Scan for the cell matching the given text and deliver its [X, Y] coordinate at center. 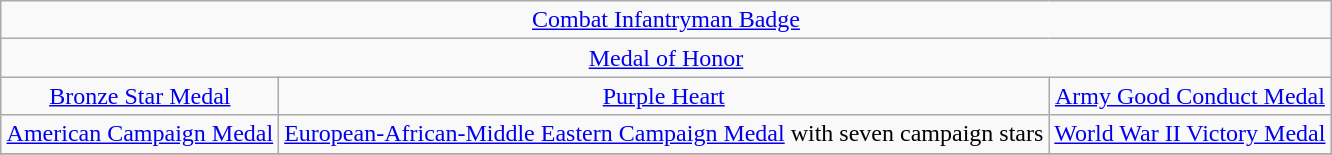
Medal of Honor [666, 58]
American Campaign Medal [140, 134]
World War II Victory Medal [1190, 134]
Army Good Conduct Medal [1190, 96]
Purple Heart [664, 96]
Combat Infantryman Badge [666, 20]
Bronze Star Medal [140, 96]
European-African-Middle Eastern Campaign Medal with seven campaign stars [664, 134]
